Return the [x, y] coordinate for the center point of the cell that contains the specified text.  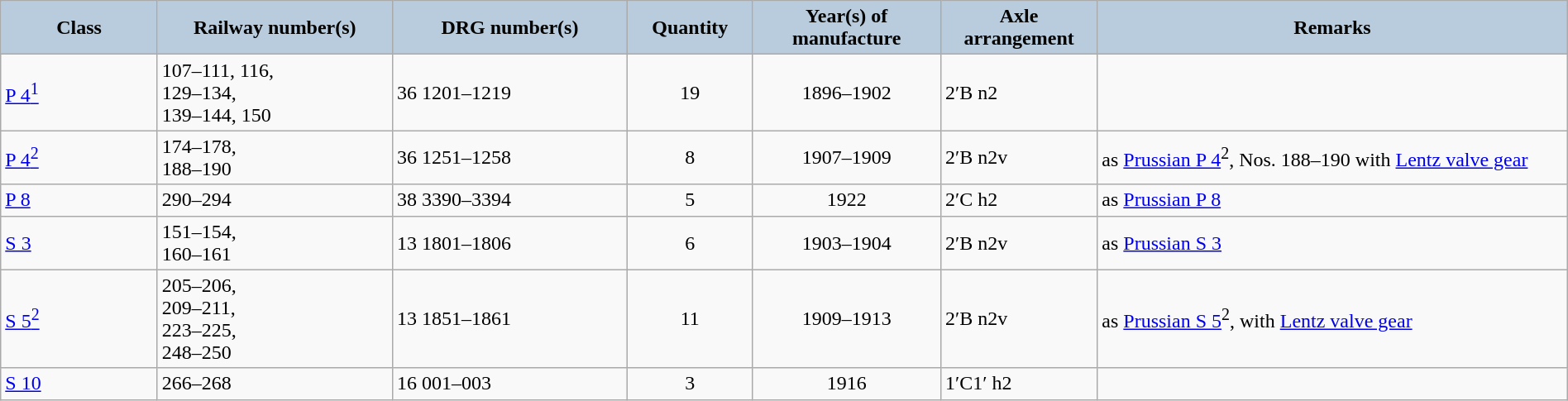
3 [691, 384]
Quantity [691, 28]
290–294 [275, 200]
S 10 [79, 384]
S 3 [79, 243]
5 [691, 200]
151–154, 160–161 [275, 243]
2′C h2 [1019, 200]
1909–1913 [847, 319]
Remarks [1332, 28]
S 52 [79, 319]
P 42 [79, 157]
P 8 [79, 200]
36 1251–1258 [509, 157]
1903–1904 [847, 243]
107–111, 116, 129–134, 139–144, 150 [275, 93]
11 [691, 319]
as Prussian S 3 [1332, 243]
16 001–003 [509, 384]
8 [691, 157]
1896–1902 [847, 93]
205–206, 209–211, 223–225, 248–250 [275, 319]
19 [691, 93]
Year(s) of manufacture [847, 28]
as Prussian P 42, Nos. 188–190 with Lentz valve gear [1332, 157]
1922 [847, 200]
1′C1′ h2 [1019, 384]
6 [691, 243]
13 1801–1806 [509, 243]
as Prussian S 52, with Lentz valve gear [1332, 319]
2′B n2 [1019, 93]
13 1851–1861 [509, 319]
Railway number(s) [275, 28]
Axle arrangement [1019, 28]
as Prussian P 8 [1332, 200]
36 1201–1219 [509, 93]
Class [79, 28]
266–268 [275, 384]
1907–1909 [847, 157]
P 41 [79, 93]
38 3390–3394 [509, 200]
174–178, 188–190 [275, 157]
1916 [847, 384]
DRG number(s) [509, 28]
